For the text-containing cell, return its midpoint in (x, y) coordinate format. 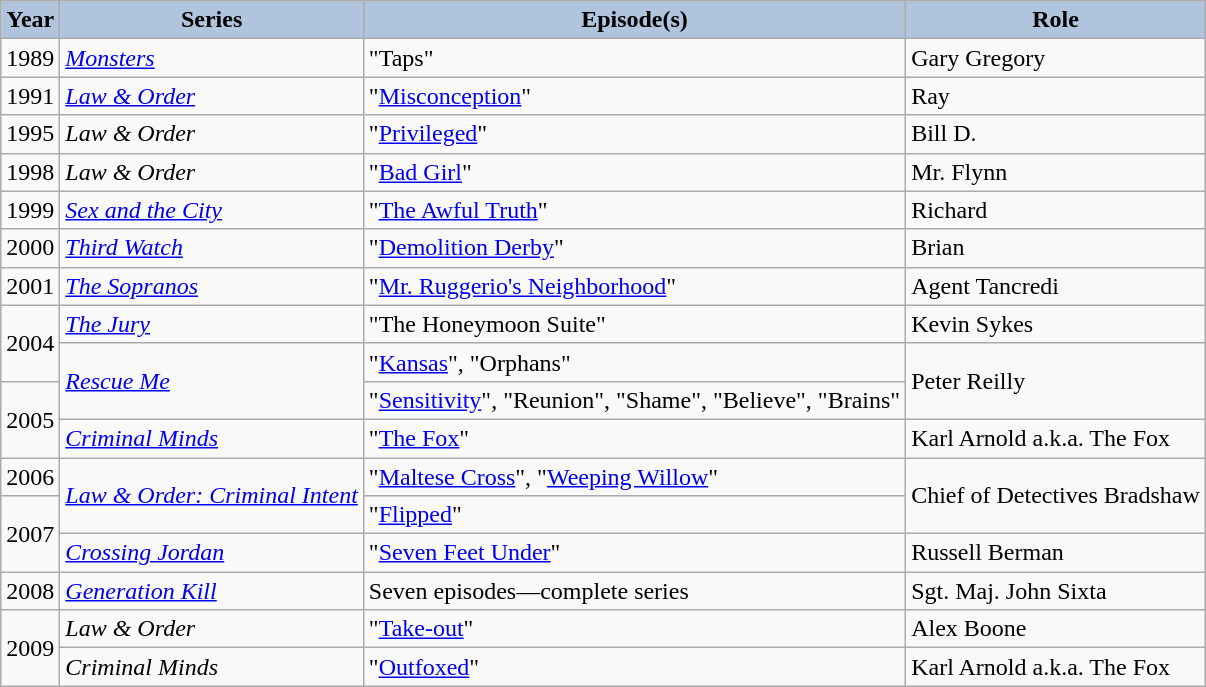
1989 (30, 58)
Episode(s) (634, 20)
2005 (30, 419)
"Seven Feet Under" (634, 553)
"The Fox" (634, 438)
Year (30, 20)
2007 (30, 534)
Generation Kill (212, 591)
"Mr. Ruggerio's Neighborhood" (634, 286)
"Demolition Derby" (634, 248)
1999 (30, 210)
2004 (30, 343)
2009 (30, 648)
Seven episodes—complete series (634, 591)
Role (1056, 20)
"Kansas", "Orphans" (634, 362)
Kevin Sykes (1056, 324)
Series (212, 20)
Alex Boone (1056, 629)
The Sopranos (212, 286)
Chief of Detectives Bradshaw (1056, 496)
1998 (30, 172)
Crossing Jordan (212, 553)
1995 (30, 134)
"Bad Girl" (634, 172)
Sex and the City (212, 210)
Richard (1056, 210)
Third Watch (212, 248)
"Sensitivity", "Reunion", "Shame", "Believe", "Brains" (634, 400)
"Taps" (634, 58)
Law & Order: Criminal Intent (212, 496)
2001 (30, 286)
"Misconception" (634, 96)
Monsters (212, 58)
"The Honeymoon Suite" (634, 324)
"Maltese Cross", "Weeping Willow" (634, 477)
Russell Berman (1056, 553)
"Outfoxed" (634, 667)
"Take-out" (634, 629)
2008 (30, 591)
1991 (30, 96)
Ray (1056, 96)
Mr. Flynn (1056, 172)
2000 (30, 248)
"Flipped" (634, 515)
"Privileged" (634, 134)
The Jury (212, 324)
Gary Gregory (1056, 58)
Agent Tancredi (1056, 286)
Peter Reilly (1056, 381)
Rescue Me (212, 381)
Sgt. Maj. John Sixta (1056, 591)
"The Awful Truth" (634, 210)
Bill D. (1056, 134)
2006 (30, 477)
Brian (1056, 248)
